Extract the [X, Y] coordinate from the center of the cell holding the provided text.  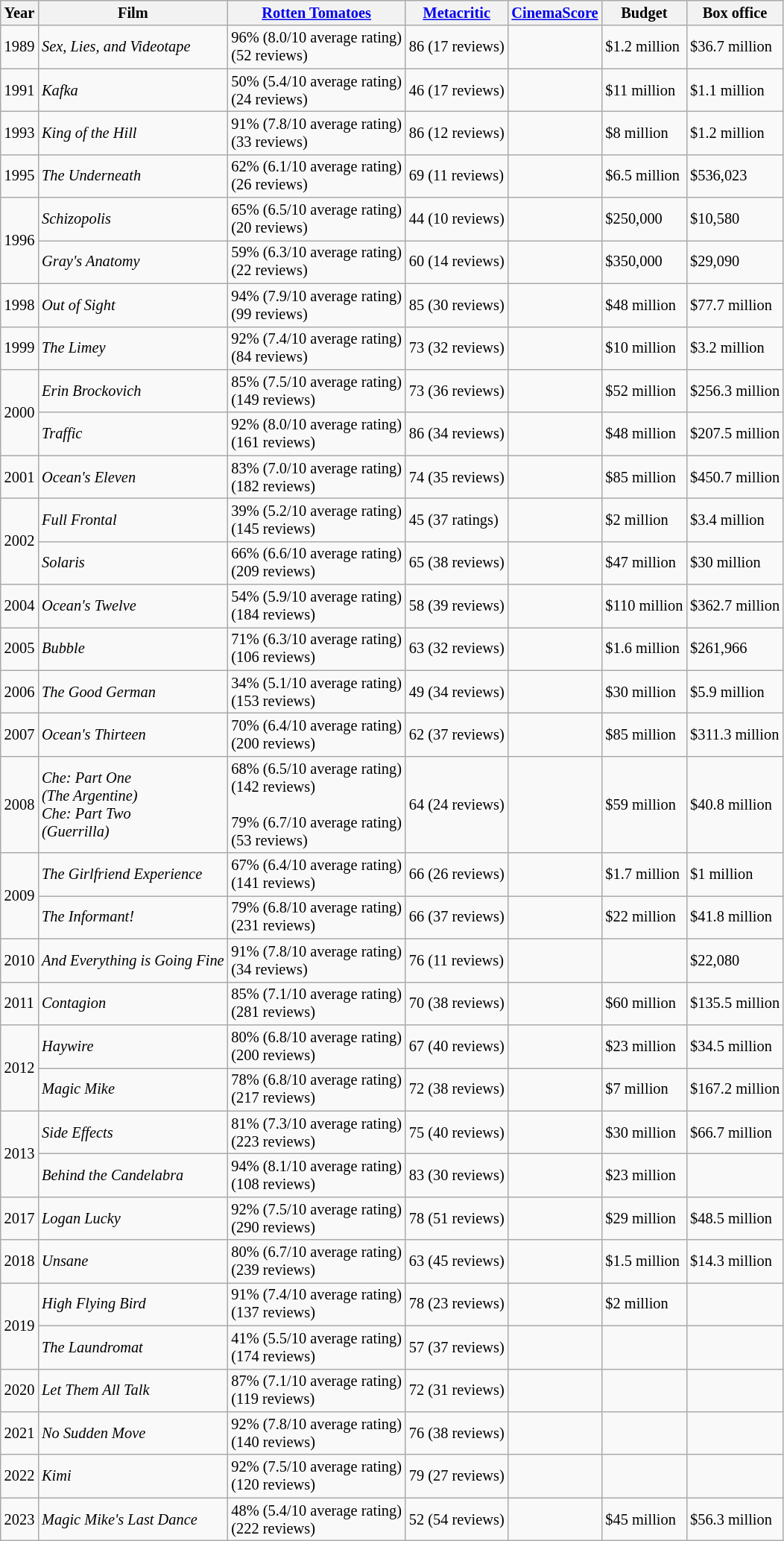
Che: Part One (The Argentine)Che: Part Two (Guerrilla) [133, 804]
86 (17 reviews) [457, 47]
2004 [19, 606]
41% (5.5/10 average rating)(174 reviews) [316, 1347]
87% (7.1/10 average rating)(119 reviews) [316, 1390]
72 (38 reviews) [457, 1089]
$1.1 million [735, 90]
68% (6.5/10 average rating)(142 reviews)79% (6.7/10 average rating)(53 reviews) [316, 804]
Solaris [133, 563]
$1.5 million [644, 1261]
66 (37 reviews) [457, 917]
$56.3 million [735, 1519]
$22 million [644, 917]
81% (7.3/10 average rating)(223 reviews) [316, 1132]
King of the Hill [133, 133]
80% (6.8/10 average rating)(200 reviews) [316, 1046]
1996 [19, 240]
91% (7.4/10 average rating)(137 reviews) [316, 1304]
$362.7 million [735, 606]
$1 million [735, 875]
76 (38 reviews) [457, 1433]
2019 [19, 1326]
Rotten Tomatoes [316, 13]
$311.3 million [735, 734]
63 (32 reviews) [457, 649]
2005 [19, 649]
$47 million [644, 563]
Sex, Lies, and Videotape [133, 47]
$48.5 million [735, 1218]
67% (6.4/10 average rating)(141 reviews) [316, 875]
$1.7 million [644, 875]
$167.2 million [735, 1089]
2000 [19, 412]
92% (7.5/10 average rating)(120 reviews) [316, 1476]
91% (7.8/10 average rating)(34 reviews) [316, 960]
39% (5.2/10 average rating)(145 reviews) [316, 520]
$52 million [644, 391]
1993 [19, 133]
60 (14 reviews) [457, 262]
CinemaScore [555, 13]
Gray's Anatomy [133, 262]
Traffic [133, 434]
Magic Mike's Last Dance [133, 1519]
46 (17 reviews) [457, 90]
94% (7.9/10 average rating)(99 reviews) [316, 305]
Unsane [133, 1261]
The Laundromat [133, 1347]
78 (23 reviews) [457, 1304]
59% (6.3/10 average rating)(22 reviews) [316, 262]
62% (6.1/10 average rating)(26 reviews) [316, 176]
76 (11 reviews) [457, 960]
83% (7.0/10 average rating)(182 reviews) [316, 477]
71% (6.3/10 average rating)(106 reviews) [316, 649]
$536,023 [735, 176]
2013 [19, 1154]
1991 [19, 90]
No Sudden Move [133, 1433]
80% (6.7/10 average rating)(239 reviews) [316, 1261]
1995 [19, 176]
44 (10 reviews) [457, 219]
91% (7.8/10 average rating)(33 reviews) [316, 133]
2020 [19, 1390]
75 (40 reviews) [457, 1132]
Kimi [133, 1476]
57 (37 reviews) [457, 1347]
72 (31 reviews) [457, 1390]
The Underneath [133, 176]
85% (7.5/10 average rating)(149 reviews) [316, 391]
64 (24 reviews) [457, 804]
The Girlfriend Experience [133, 875]
85 (30 reviews) [457, 305]
The Good German [133, 692]
$60 million [644, 1003]
45 (37 ratings) [457, 520]
The Informant! [133, 917]
34% (5.1/10 average rating)(153 reviews) [316, 692]
96% (8.0/10 average rating)(52 reviews) [316, 47]
$45 million [644, 1519]
$59 million [644, 804]
78% (6.8/10 average rating)(217 reviews) [316, 1089]
66% (6.6/10 average rating)(209 reviews) [316, 563]
Kafka [133, 90]
Film [133, 13]
$36.7 million [735, 47]
$11 million [644, 90]
2008 [19, 804]
Logan Lucky [133, 1218]
Ocean's Eleven [133, 477]
1999 [19, 348]
Side Effects [133, 1132]
2002 [19, 541]
73 (32 reviews) [457, 348]
2017 [19, 1218]
Full Frontal [133, 520]
$10 million [644, 348]
Haywire [133, 1046]
92% (7.8/10 average rating)(140 reviews) [316, 1433]
78 (51 reviews) [457, 1218]
Magic Mike [133, 1089]
$66.7 million [735, 1132]
1998 [19, 305]
94% (8.1/10 average rating)(108 reviews) [316, 1175]
Ocean's Twelve [133, 606]
$22,080 [735, 960]
Ocean's Thirteen [133, 734]
$29 million [644, 1218]
54% (5.9/10 average rating)(184 reviews) [316, 606]
$3.2 million [735, 348]
52 (54 reviews) [457, 1519]
The Limey [133, 348]
92% (8.0/10 average rating)(161 reviews) [316, 434]
48% (5.4/10 average rating)(222 reviews) [316, 1519]
79 (27 reviews) [457, 1476]
83 (30 reviews) [457, 1175]
$450.7 million [735, 477]
86 (34 reviews) [457, 434]
73 (36 reviews) [457, 391]
$1.6 million [644, 649]
2012 [19, 1068]
$8 million [644, 133]
$34.5 million [735, 1046]
79% (6.8/10 average rating) (231 reviews) [316, 917]
$14.3 million [735, 1261]
2009 [19, 896]
Box office [735, 13]
High Flying Bird [133, 1304]
Out of Sight [133, 305]
$250,000 [644, 219]
Contagion [133, 1003]
58 (39 reviews) [457, 606]
$5.9 million [735, 692]
Bubble [133, 649]
1989 [19, 47]
$3.4 million [735, 520]
63 (45 reviews) [457, 1261]
Year [19, 13]
2023 [19, 1519]
$135.5 million [735, 1003]
And Everything is Going Fine [133, 960]
70% (6.4/10 average rating)(200 reviews) [316, 734]
2011 [19, 1003]
65 (38 reviews) [457, 563]
67 (40 reviews) [457, 1046]
86 (12 reviews) [457, 133]
Metacritic [457, 13]
$6.5 million [644, 176]
92% (7.5/10 average rating)(290 reviews) [316, 1218]
$110 million [644, 606]
66 (26 reviews) [457, 875]
2007 [19, 734]
2021 [19, 1433]
2001 [19, 477]
Erin Brockovich [133, 391]
Schizopolis [133, 219]
69 (11 reviews) [457, 176]
$41.8 million [735, 917]
Let Them All Talk [133, 1390]
92% (7.4/10 average rating)(84 reviews) [316, 348]
$256.3 million [735, 391]
2018 [19, 1261]
2006 [19, 692]
$29,090 [735, 262]
$10,580 [735, 219]
49 (34 reviews) [457, 692]
Behind the Candelabra [133, 1175]
70 (38 reviews) [457, 1003]
$7 million [644, 1089]
74 (35 reviews) [457, 477]
2010 [19, 960]
62 (37 reviews) [457, 734]
$350,000 [644, 262]
50% (5.4/10 average rating)(24 reviews) [316, 90]
Budget [644, 13]
$261,966 [735, 649]
2022 [19, 1476]
85% (7.1/10 average rating)(281 reviews) [316, 1003]
$40.8 million [735, 804]
$207.5 million [735, 434]
65% (6.5/10 average rating)(20 reviews) [316, 219]
$77.7 million [735, 305]
